Capture the cell that displays the provided text and extract its (x, y) central coordinate. 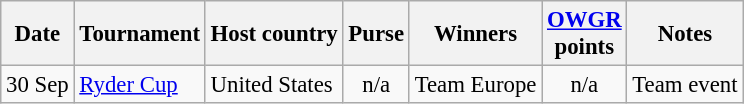
Tournament (140, 34)
Host country (274, 34)
Purse (376, 34)
OWGRpoints (584, 34)
United States (274, 85)
Winners (475, 34)
Team event (685, 85)
30 Sep (38, 85)
Ryder Cup (140, 85)
Notes (685, 34)
Date (38, 34)
Team Europe (475, 85)
